Return the [x, y] coordinate for the center point of the cell that contains the specified text.  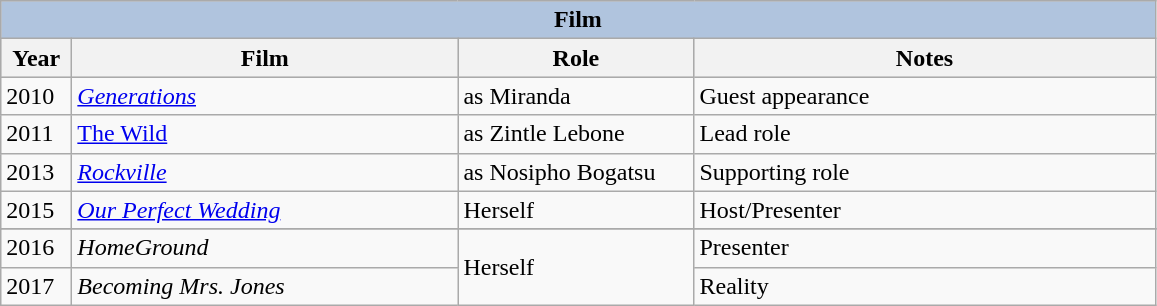
Presenter [924, 248]
Rockville [265, 172]
Role [576, 58]
2015 [36, 210]
Generations [265, 96]
HomeGround [265, 248]
Host/Presenter [924, 210]
Our Perfect Wedding [265, 210]
2016 [36, 248]
Lead role [924, 134]
as Miranda [576, 96]
The Wild [265, 134]
Reality [924, 286]
2011 [36, 134]
Becoming Mrs. Jones [265, 286]
Year [36, 58]
2010 [36, 96]
2013 [36, 172]
as Nosipho Bogatsu [576, 172]
Supporting role [924, 172]
as Zintle Lebone [576, 134]
Guest appearance [924, 96]
2017 [36, 286]
Notes [924, 58]
